Pinpoint the cell where the given text exists, returning its (x, y) midpoint coordinate. 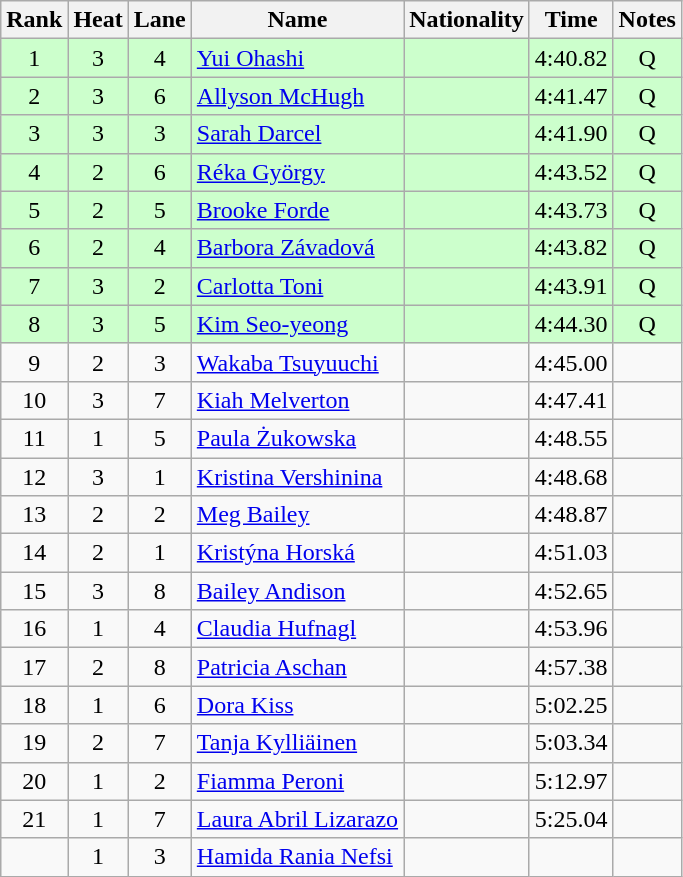
9 (34, 362)
4:45.00 (571, 362)
Kiah Melverton (297, 400)
4:53.96 (571, 629)
5:25.04 (571, 819)
Tanja Kylliäinen (297, 743)
Fiamma Peroni (297, 781)
Meg Bailey (297, 515)
17 (34, 667)
Kristina Vershinina (297, 477)
Carlotta Toni (297, 286)
11 (34, 438)
Notes (647, 20)
5:02.25 (571, 705)
14 (34, 553)
4:52.65 (571, 591)
4:40.82 (571, 58)
4:48.68 (571, 477)
4:41.47 (571, 96)
4:41.90 (571, 134)
Name (297, 20)
Claudia Hufnagl (297, 629)
Patricia Aschan (297, 667)
5:03.34 (571, 743)
16 (34, 629)
Kristýna Horská (297, 553)
4:51.03 (571, 553)
4:44.30 (571, 324)
4:43.73 (571, 210)
4:47.41 (571, 400)
Nationality (467, 20)
Brooke Forde (297, 210)
Wakaba Tsuyuuchi (297, 362)
Lane (160, 20)
15 (34, 591)
Bailey Andison (297, 591)
Hamida Rania Nefsi (297, 857)
Barbora Závadová (297, 248)
Sarah Darcel (297, 134)
Paula Żukowska (297, 438)
Heat (98, 20)
21 (34, 819)
4:48.55 (571, 438)
4:43.52 (571, 172)
Dora Kiss (297, 705)
Time (571, 20)
Kim Seo-yeong (297, 324)
4:48.87 (571, 515)
4:43.91 (571, 286)
19 (34, 743)
10 (34, 400)
Allyson McHugh (297, 96)
20 (34, 781)
13 (34, 515)
Yui Ohashi (297, 58)
12 (34, 477)
Rank (34, 20)
Laura Abril Lizarazo (297, 819)
4:57.38 (571, 667)
18 (34, 705)
Réka György (297, 172)
4:43.82 (571, 248)
5:12.97 (571, 781)
